Identify which cell holds the provided text, then report its (x, y) central coordinate. 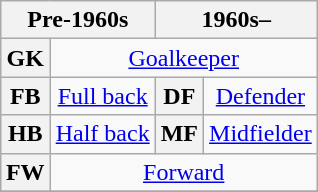
FB (25, 96)
Defender (261, 96)
Half back (102, 134)
Goalkeeper (184, 58)
Full back (102, 96)
Forward (184, 172)
DF (179, 96)
Midfielder (261, 134)
MF (179, 134)
1960s– (236, 20)
GK (25, 58)
FW (25, 172)
Pre-1960s (78, 20)
HB (25, 134)
